Determine the (x, y) coordinate at the center of the cell enclosing the given text.  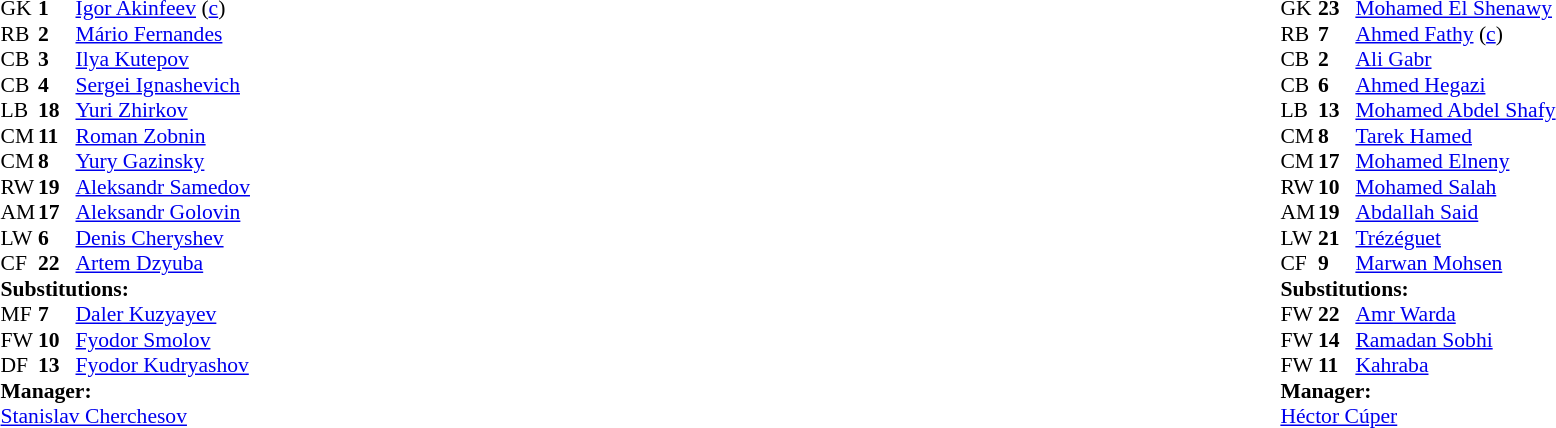
3 (57, 59)
21 (1337, 238)
4 (57, 85)
DF (19, 365)
Artem Dzyuba (163, 263)
Aleksandr Golovin (163, 213)
Ilya Kutepov (163, 59)
Ahmed Hegazi (1455, 85)
Aleksandr Samedov (163, 187)
Sergei Ignashevich (163, 85)
Denis Cheryshev (163, 238)
Trézéguet (1455, 238)
Ali Gabr (1455, 59)
Marwan Mohsen (1455, 263)
MF (19, 315)
9 (1337, 263)
Mohamed Salah (1455, 187)
Yuri Zhirkov (163, 111)
18 (57, 111)
14 (1337, 340)
Abdallah Said (1455, 213)
Tarek Hamed (1455, 136)
Mohamed Elneny (1455, 161)
Roman Zobnin (163, 136)
Mário Fernandes (163, 34)
Kahraba (1455, 365)
Amr Warda (1455, 315)
Fyodor Smolov (163, 340)
Ramadan Sobhi (1455, 340)
Fyodor Kudryashov (163, 365)
Daler Kuzyayev (163, 315)
Yury Gazinsky (163, 161)
Mohamed Abdel Shafy (1455, 111)
Ahmed Fathy (c) (1455, 34)
